Detect which cell encompasses the target text, then output its [X, Y] center coordinate. 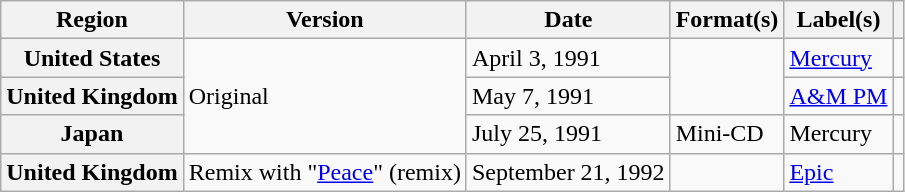
July 25, 1991 [568, 134]
Region [92, 20]
Epic [838, 172]
Label(s) [838, 20]
Mini-CD [727, 134]
Remix with "Peace" (remix) [324, 172]
Format(s) [727, 20]
Version [324, 20]
Japan [92, 134]
May 7, 1991 [568, 96]
April 3, 1991 [568, 58]
September 21, 1992 [568, 172]
United States [92, 58]
Date [568, 20]
A&M PM [838, 96]
Original [324, 96]
